From the cell containing the given text, extract its center point as [X, Y] coordinate. 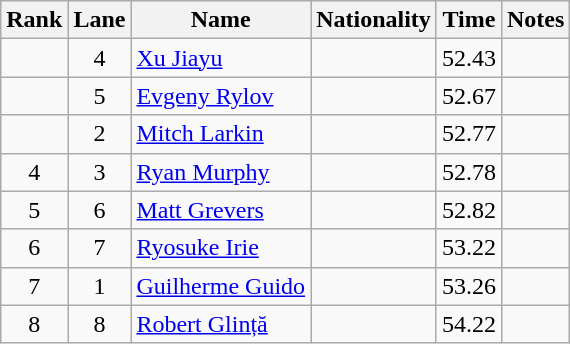
Mitch Larkin [221, 134]
Matt Grevers [221, 210]
2 [100, 134]
Time [468, 20]
Name [221, 20]
Rank [34, 20]
54.22 [468, 324]
52.78 [468, 172]
53.22 [468, 248]
Robert Glință [221, 324]
Guilherme Guido [221, 286]
1 [100, 286]
Ryan Murphy [221, 172]
52.82 [468, 210]
52.67 [468, 96]
Notes [535, 20]
Xu Jiayu [221, 58]
53.26 [468, 286]
52.43 [468, 58]
Evgeny Rylov [221, 96]
3 [100, 172]
Ryosuke Irie [221, 248]
Lane [100, 20]
52.77 [468, 134]
Nationality [374, 20]
